Return the [X, Y] coordinate for the center point of the cell that contains the specified text.  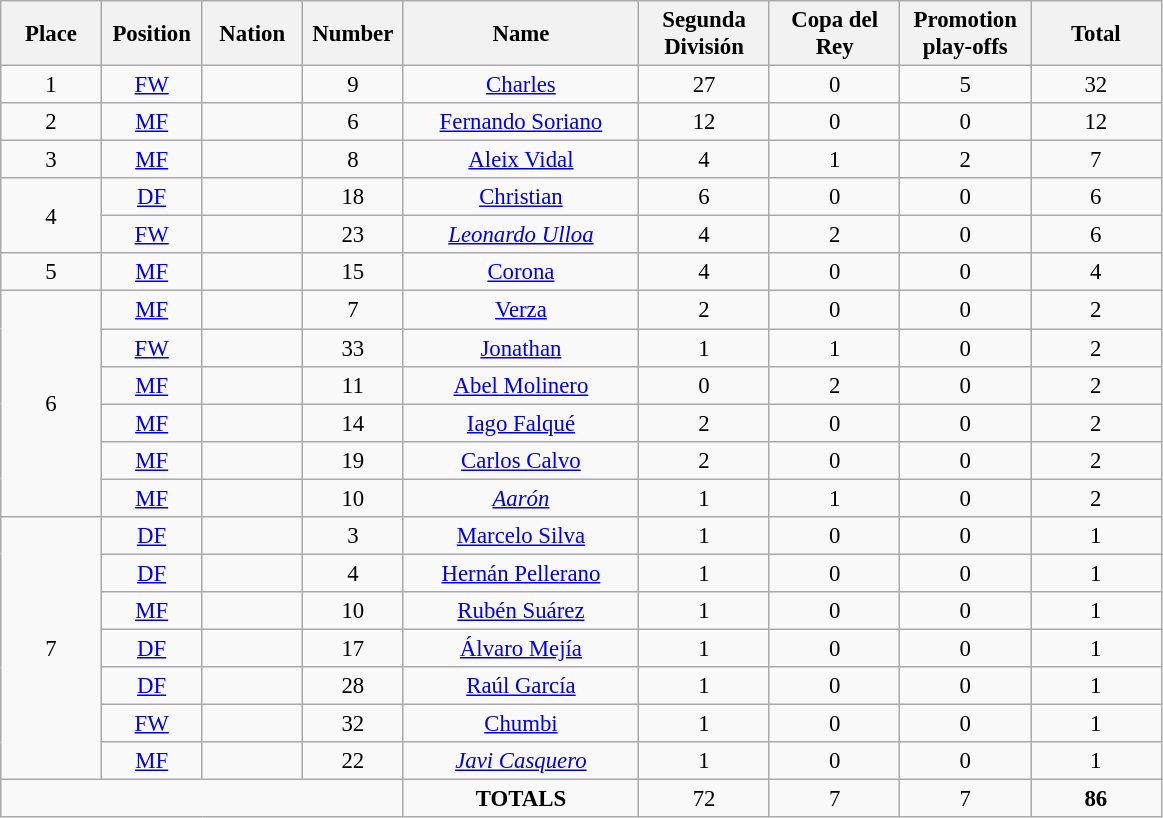
14 [354, 423]
Carlos Calvo [521, 460]
Number [354, 34]
86 [1096, 799]
15 [354, 273]
Aleix Vidal [521, 160]
Position [152, 34]
Name [521, 34]
Christian [521, 197]
33 [354, 348]
Raúl García [521, 686]
19 [354, 460]
Álvaro Mejía [521, 648]
TOTALS [521, 799]
Charles [521, 85]
Jonathan [521, 348]
18 [354, 197]
22 [354, 761]
Verza [521, 310]
Rubén Suárez [521, 611]
17 [354, 648]
Nation [252, 34]
Place [52, 34]
Copa del Rey [834, 34]
28 [354, 686]
Fernando Soriano [521, 122]
23 [354, 235]
Promotion play-offs [966, 34]
9 [354, 85]
72 [704, 799]
27 [704, 85]
Total [1096, 34]
Leonardo Ulloa [521, 235]
Javi Casquero [521, 761]
Iago Falqué [521, 423]
Corona [521, 273]
11 [354, 385]
8 [354, 160]
Abel Molinero [521, 385]
Hernán Pellerano [521, 573]
Marcelo Silva [521, 536]
Chumbi [521, 724]
Segunda División [704, 34]
Aarón [521, 498]
